For the text-containing cell, return its midpoint in [X, Y] coordinate format. 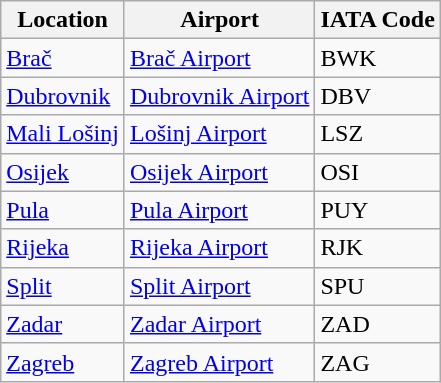
Rijeka Airport [219, 248]
Zadar [63, 324]
Brač Airport [219, 58]
Location [63, 20]
Airport [219, 20]
Split [63, 286]
Dubrovnik Airport [219, 96]
DBV [378, 96]
Lošinj Airport [219, 134]
Zagreb Airport [219, 362]
Osijek Airport [219, 172]
Dubrovnik [63, 96]
LSZ [378, 134]
IATA Code [378, 20]
Osijek [63, 172]
Zagreb [63, 362]
Split Airport [219, 286]
Rijeka [63, 248]
OSI [378, 172]
Pula [63, 210]
RJK [378, 248]
PUY [378, 210]
BWK [378, 58]
Zadar Airport [219, 324]
Pula Airport [219, 210]
Mali Lošinj [63, 134]
ZAD [378, 324]
Brač [63, 58]
SPU [378, 286]
ZAG [378, 362]
